Detect which cell encompasses the target text, then output its (x, y) center coordinate. 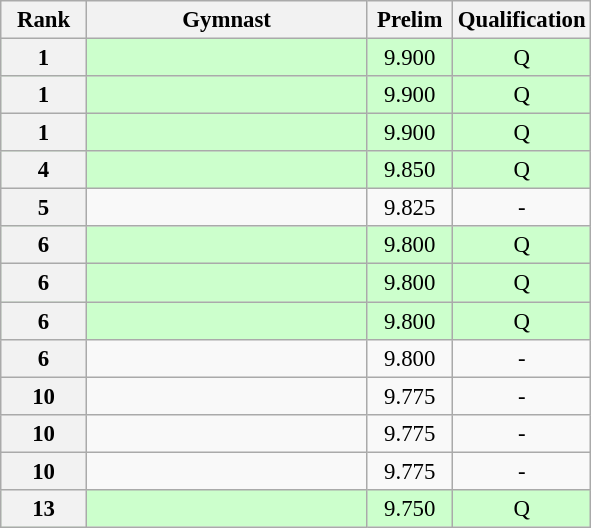
4 (44, 170)
Gymnast (226, 20)
9.825 (410, 208)
Rank (44, 20)
Prelim (410, 20)
Qualification (522, 20)
13 (44, 509)
9.850 (410, 170)
5 (44, 208)
9.750 (410, 509)
